For the text-containing cell, return its midpoint in (X, Y) coordinate format. 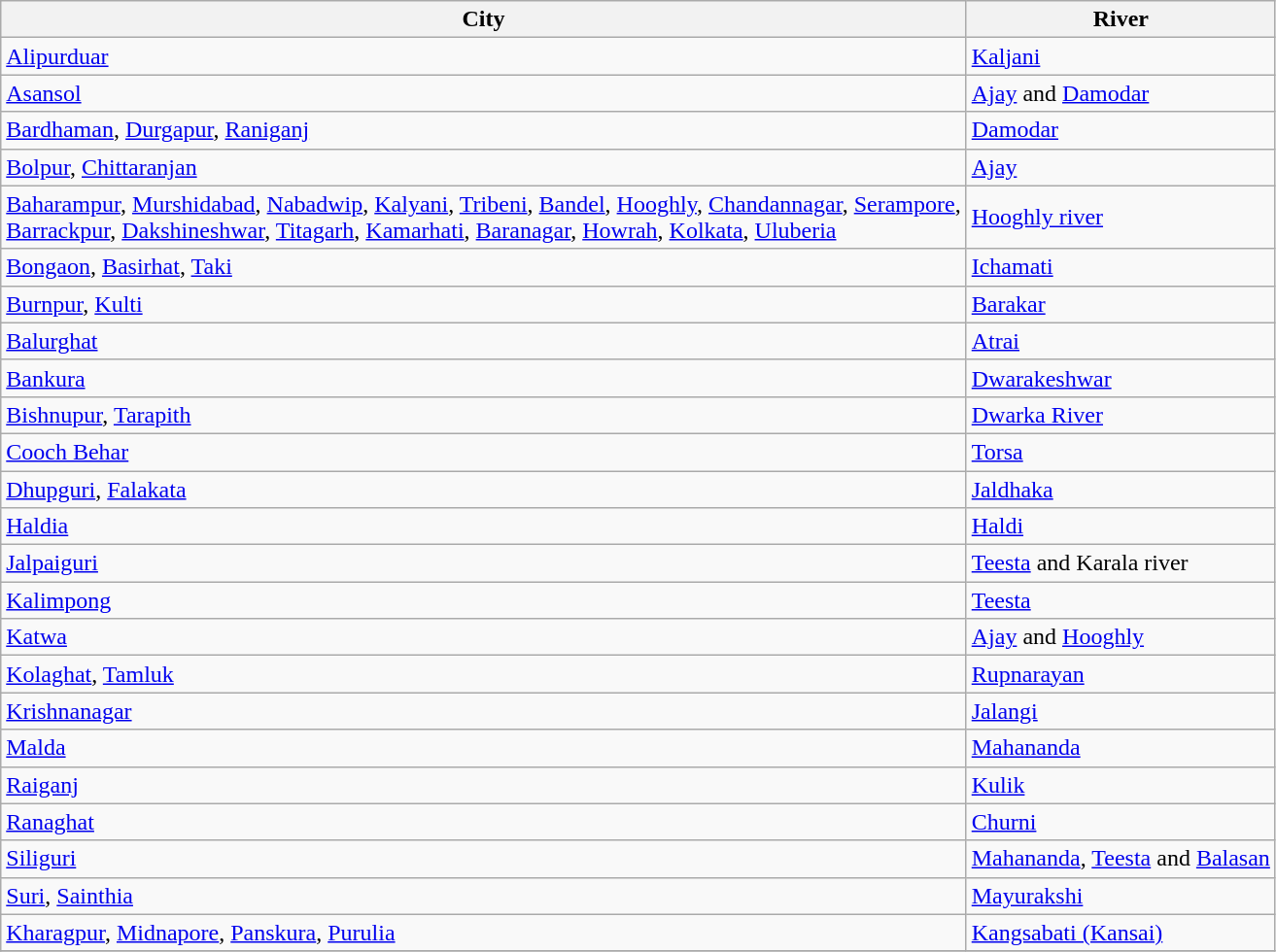
Malda (484, 748)
Katwa (484, 637)
Suri, Sainthia (484, 896)
Asansol (484, 93)
Torsa (1121, 452)
Ajay (1121, 167)
Jaldhaka (1121, 489)
Kalimpong (484, 600)
Mahananda, Teesta and Balasan (1121, 859)
Churni (1121, 822)
Kharagpur, Midnapore, Panskura, Purulia (484, 933)
Bongaon, Basirhat, Taki (484, 267)
Cooch Behar (484, 452)
River (1121, 19)
Ichamati (1121, 267)
Dwarakeshwar (1121, 378)
Teesta (1121, 600)
Siliguri (484, 859)
Mahananda (1121, 748)
Balurghat (484, 341)
Haldia (484, 527)
Kulik (1121, 785)
Kangsabati (Kansai) (1121, 933)
Bishnupur, Tarapith (484, 415)
Barakar (1121, 304)
Jalpaiguri (484, 563)
Krishnanagar (484, 711)
City (484, 19)
Bardhaman, Durgapur, Raniganj (484, 130)
Burnpur, Kulti (484, 304)
Jalangi (1121, 711)
Damodar (1121, 130)
Atrai (1121, 341)
Kaljani (1121, 56)
Dhupguri, Falakata (484, 489)
Ajay and Damodar (1121, 93)
Teesta and Karala river (1121, 563)
Ajay and Hooghly (1121, 637)
Bankura (484, 378)
Mayurakshi (1121, 896)
Rupnarayan (1121, 674)
Kolaghat, Tamluk (484, 674)
Bolpur, Chittaranjan (484, 167)
Haldi (1121, 527)
Dwarka River (1121, 415)
Hooghly river (1121, 218)
Alipurduar (484, 56)
Raiganj (484, 785)
Ranaghat (484, 822)
